Find where the given text appears and provide that cell's center as (X, Y) coordinate. 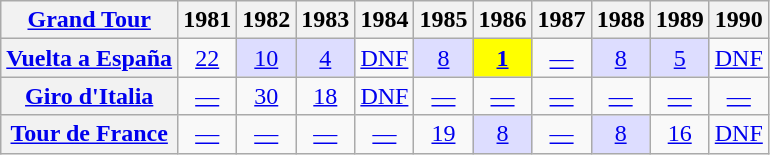
30 (266, 96)
1981 (208, 20)
1983 (326, 20)
Tour de France (90, 134)
5 (680, 58)
Vuelta a España (90, 58)
18 (326, 96)
19 (444, 134)
1988 (620, 20)
22 (208, 58)
1985 (444, 20)
1989 (680, 20)
16 (680, 134)
1987 (562, 20)
1982 (266, 20)
1984 (384, 20)
1986 (502, 20)
Giro d'Italia (90, 96)
1990 (738, 20)
10 (266, 58)
1 (502, 58)
4 (326, 58)
Grand Tour (90, 20)
